Provide the [x, y] coordinate of the cell's center where the given text is located.  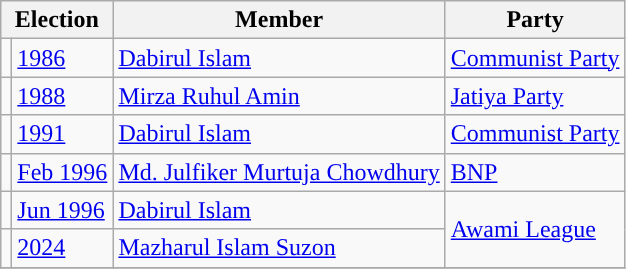
Member [279, 20]
Feb 1996 [62, 172]
BNP [535, 172]
Mirza Ruhul Amin [279, 96]
Awami League [535, 229]
2024 [62, 248]
1988 [62, 96]
Party [535, 20]
Jun 1996 [62, 210]
1991 [62, 134]
Md. Julfiker Murtuja Chowdhury [279, 172]
Jatiya Party [535, 96]
Election [57, 20]
1986 [62, 58]
Mazharul Islam Suzon [279, 248]
